Find where the given text appears and provide that cell's center as [x, y] coordinate. 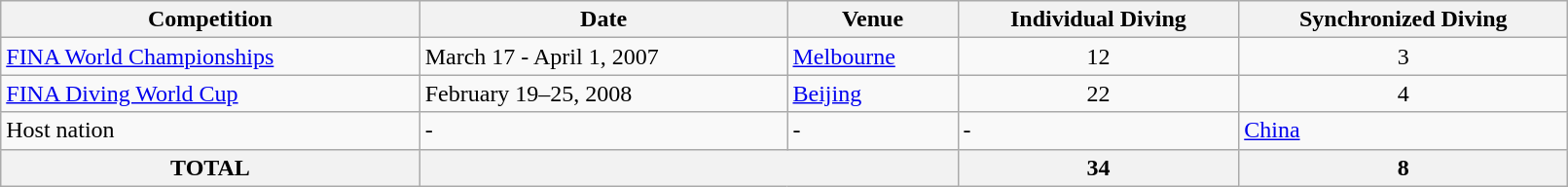
February 19–25, 2008 [603, 93]
3 [1404, 56]
FINA World Championships [210, 56]
TOTAL [210, 168]
Date [603, 19]
Venue [872, 19]
Individual Diving [1098, 19]
Beijing [872, 93]
Competition [210, 19]
12 [1098, 56]
China [1404, 131]
Synchronized Diving [1404, 19]
Host nation [210, 131]
March 17 - April 1, 2007 [603, 56]
4 [1404, 93]
22 [1098, 93]
8 [1404, 168]
34 [1098, 168]
FINA Diving World Cup [210, 93]
Melbourne [872, 56]
